Return (X, Y) of the center of cell containing provided text 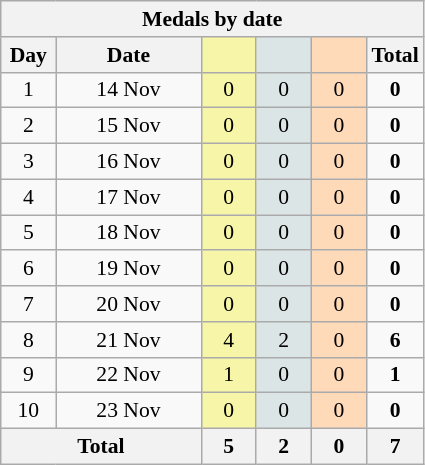
9 (28, 375)
19 Nov (128, 269)
23 Nov (128, 411)
16 Nov (128, 162)
17 Nov (128, 197)
Day (28, 55)
22 Nov (128, 375)
20 Nov (128, 304)
8 (28, 340)
15 Nov (128, 126)
Date (128, 55)
Medals by date (212, 19)
14 Nov (128, 90)
10 (28, 411)
18 Nov (128, 233)
3 (28, 162)
21 Nov (128, 340)
